Capture the cell that displays the provided text and extract its [X, Y] central coordinate. 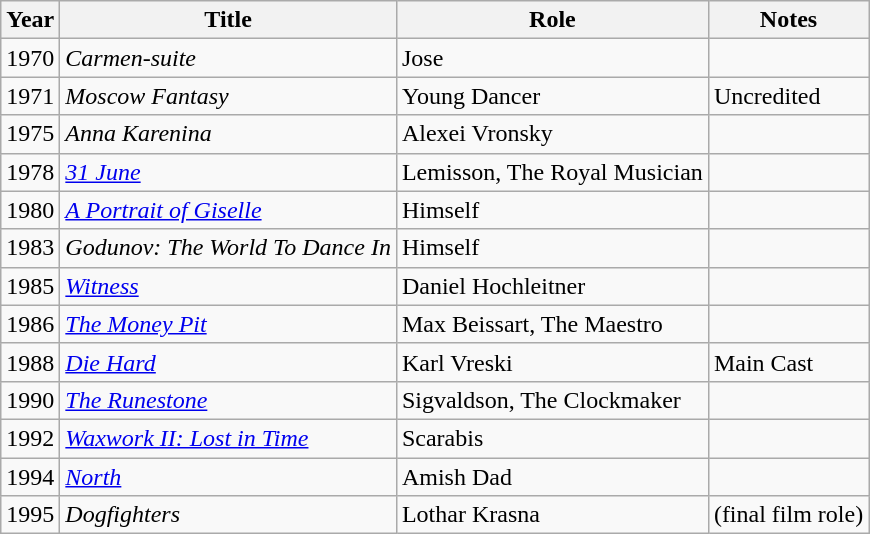
Lemisson, The Royal Musician [552, 172]
Young Dancer [552, 96]
Notes [788, 20]
Jose [552, 58]
1980 [30, 210]
Main Cast [788, 362]
1975 [30, 134]
Title [228, 20]
1994 [30, 477]
The Runestone [228, 400]
Witness [228, 286]
Daniel Hochleitner [552, 286]
North [228, 477]
Year [30, 20]
Moscow Fantasy [228, 96]
1988 [30, 362]
1990 [30, 400]
The Money Pit [228, 324]
Karl Vreski [552, 362]
Uncredited [788, 96]
Carmen-suite [228, 58]
Role [552, 20]
1971 [30, 96]
1970 [30, 58]
Dogfighters [228, 515]
Die Hard [228, 362]
1978 [30, 172]
1986 [30, 324]
Anna Karenina [228, 134]
1983 [30, 248]
Scarabis [552, 438]
31 June [228, 172]
Amish Dad [552, 477]
(final film role) [788, 515]
1992 [30, 438]
1985 [30, 286]
Lothar Krasna [552, 515]
1995 [30, 515]
Alexei Vronsky [552, 134]
Max Beissart, The Maestro [552, 324]
Waxwork II: Lost in Time [228, 438]
Sigvaldson, The Clockmaker [552, 400]
Godunov: The World To Dance In [228, 248]
A Portrait of Giselle [228, 210]
